Provide the [X, Y] coordinate of the cell's center where the given text is located.  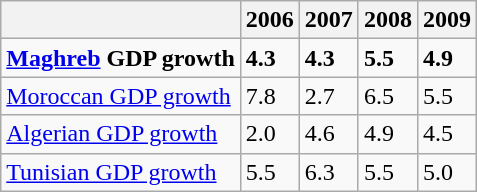
2009 [446, 20]
6.5 [388, 96]
Tunisian GDP growth [121, 172]
Maghreb GDP growth [121, 58]
5.0 [446, 172]
2006 [270, 20]
6.3 [328, 172]
4.6 [328, 134]
2.0 [270, 134]
Algerian GDP growth [121, 134]
2007 [328, 20]
Moroccan GDP growth [121, 96]
2008 [388, 20]
4.5 [446, 134]
2.7 [328, 96]
7.8 [270, 96]
